Locate the cell with the specified text and output its (x, y) center coordinate. 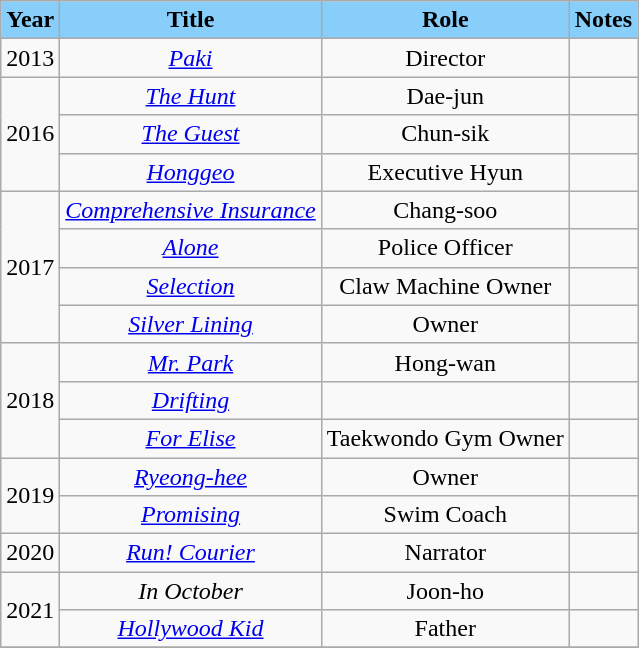
Executive Hyun (445, 172)
The Hunt (190, 96)
Run! Courier (190, 553)
Role (445, 20)
2016 (30, 134)
In October (190, 591)
Father (445, 629)
Silver Lining (190, 324)
Chang-soo (445, 210)
Chun-sik (445, 134)
Paki (190, 58)
The Guest (190, 134)
2019 (30, 496)
Year (30, 20)
Selection (190, 286)
2020 (30, 553)
Director (445, 58)
Police Officer (445, 248)
For Elise (190, 438)
Dae-jun (445, 96)
Swim Coach (445, 515)
Honggeo (190, 172)
Promising (190, 515)
Narrator (445, 553)
2017 (30, 267)
Claw Machine Owner (445, 286)
Notes (603, 20)
Taekwondo Gym Owner (445, 438)
Title (190, 20)
Joon-ho (445, 591)
Mr. Park (190, 362)
2018 (30, 400)
2013 (30, 58)
Drifting (190, 400)
Hong-wan (445, 362)
Ryeong-hee (190, 477)
Hollywood Kid (190, 629)
Alone (190, 248)
2021 (30, 610)
Comprehensive Insurance (190, 210)
